Search for the cell housing the specified text and yield its (X, Y) center coordinate. 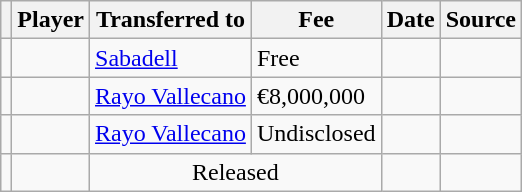
Player (51, 20)
Date (410, 20)
Released (236, 172)
Sabadell (171, 58)
Free (316, 58)
Source (480, 20)
Transferred to (171, 20)
€8,000,000 (316, 96)
Undisclosed (316, 134)
Fee (316, 20)
